Identify which cell holds the provided text, then report its (x, y) central coordinate. 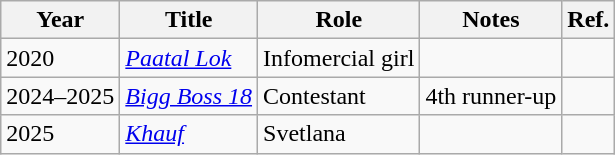
2024–2025 (60, 96)
4th runner-up (491, 96)
Ref. (588, 20)
Paatal Lok (189, 58)
Year (60, 20)
Bigg Boss 18 (189, 96)
Title (189, 20)
Notes (491, 20)
Svetlana (339, 134)
2025 (60, 134)
2020 (60, 58)
Role (339, 20)
Infomercial girl (339, 58)
Khauf (189, 134)
Contestant (339, 96)
